Detect which cell encompasses the target text, then output its [x, y] center coordinate. 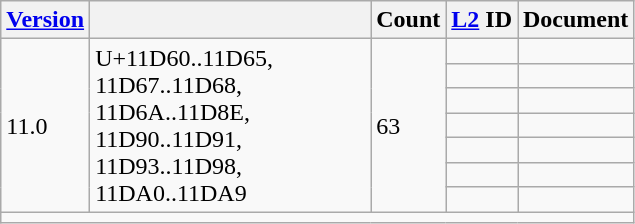
11.0 [46, 126]
Document [576, 20]
Version [46, 20]
U+11D60..11D65, 11D67..11D68, 11D6A..11D8E, 11D90..11D91, 11D93..11D98, 11DA0..11DA9 [230, 126]
L2 ID [482, 20]
63 [408, 126]
Count [408, 20]
